Identify which cell holds the provided text, then report its [X, Y] central coordinate. 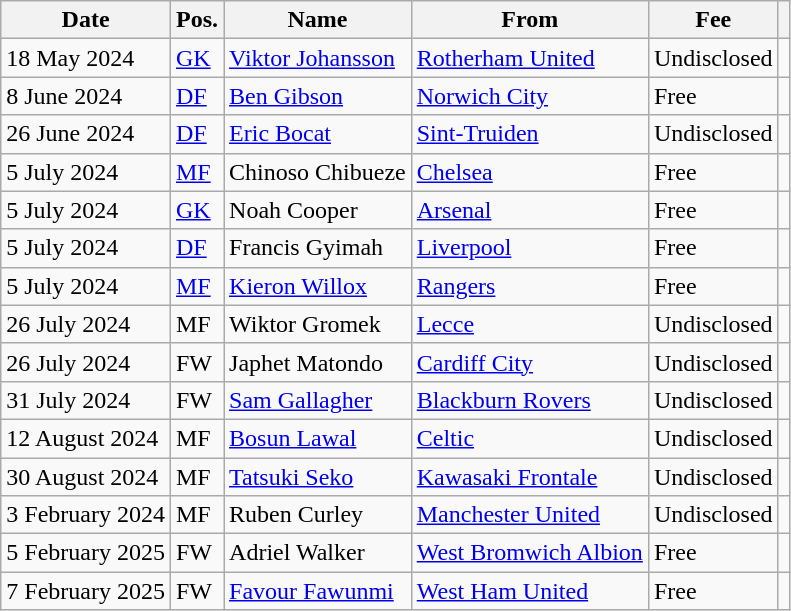
Sint-Truiden [530, 134]
Bosun Lawal [318, 438]
3 February 2024 [86, 515]
Kieron Willox [318, 286]
Name [318, 20]
30 August 2024 [86, 477]
12 August 2024 [86, 438]
Tatsuki Seko [318, 477]
Viktor Johansson [318, 58]
Adriel Walker [318, 553]
Ruben Curley [318, 515]
Chinoso Chibueze [318, 172]
Pos. [196, 20]
26 June 2024 [86, 134]
Date [86, 20]
Francis Gyimah [318, 248]
Chelsea [530, 172]
Wiktor Gromek [318, 324]
7 February 2025 [86, 591]
Liverpool [530, 248]
Rangers [530, 286]
31 July 2024 [86, 400]
Japhet Matondo [318, 362]
Sam Gallagher [318, 400]
Noah Cooper [318, 210]
West Ham United [530, 591]
Lecce [530, 324]
Eric Bocat [318, 134]
From [530, 20]
Ben Gibson [318, 96]
Favour Fawunmi [318, 591]
Celtic [530, 438]
18 May 2024 [86, 58]
8 June 2024 [86, 96]
Norwich City [530, 96]
Manchester United [530, 515]
Cardiff City [530, 362]
5 February 2025 [86, 553]
Arsenal [530, 210]
Kawasaki Frontale [530, 477]
Blackburn Rovers [530, 400]
Fee [713, 20]
West Bromwich Albion [530, 553]
Rotherham United [530, 58]
